Output the (X, Y) coordinate of the center of the cell containing the given text.  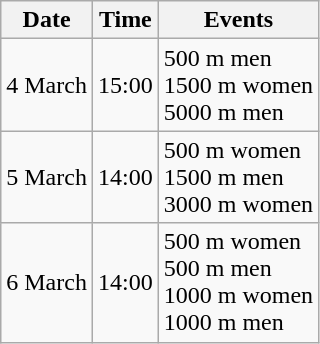
6 March (47, 282)
Events (238, 20)
500 m men1500 m women5000 m men (238, 85)
Time (125, 20)
500 m women500 m men1000 m women1000 m men (238, 282)
15:00 (125, 85)
4 March (47, 85)
500 m women1500 m men3000 m women (238, 177)
5 March (47, 177)
Date (47, 20)
